Capture the cell that displays the provided text and extract its (x, y) central coordinate. 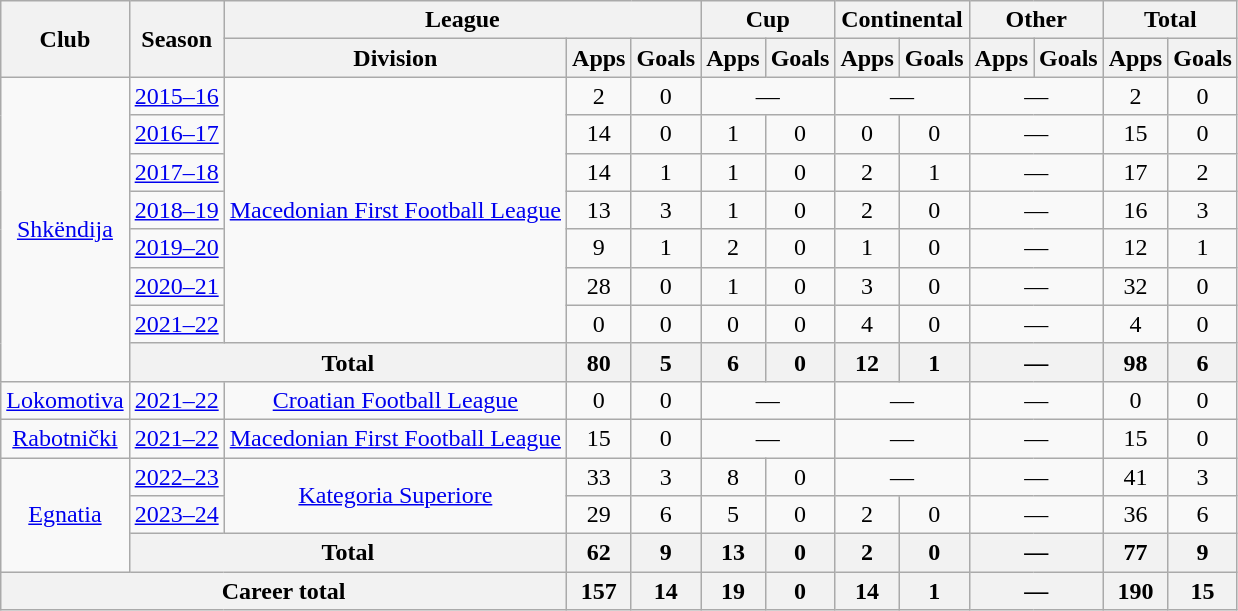
77 (1135, 553)
8 (733, 477)
41 (1135, 477)
17 (1135, 172)
157 (599, 591)
Kategoria Superiore (395, 496)
36 (1135, 515)
2019–20 (176, 248)
Club (65, 39)
Season (176, 39)
Other (1036, 20)
62 (599, 553)
2016–17 (176, 134)
2015–16 (176, 96)
League (462, 20)
2020–21 (176, 286)
2022–23 (176, 477)
33 (599, 477)
80 (599, 362)
Division (395, 58)
28 (599, 286)
2023–24 (176, 515)
Croatian Football League (395, 400)
Cup (768, 20)
32 (1135, 286)
16 (1135, 210)
2018–19 (176, 210)
Continental (902, 20)
Rabotnički (65, 438)
190 (1135, 591)
19 (733, 591)
Lokomotiva (65, 400)
29 (599, 515)
Shkëndija (65, 229)
Egnatia (65, 515)
98 (1135, 362)
Career total (284, 591)
2017–18 (176, 172)
